Provide the (x, y) coordinate of the cell's center where the given text is located.  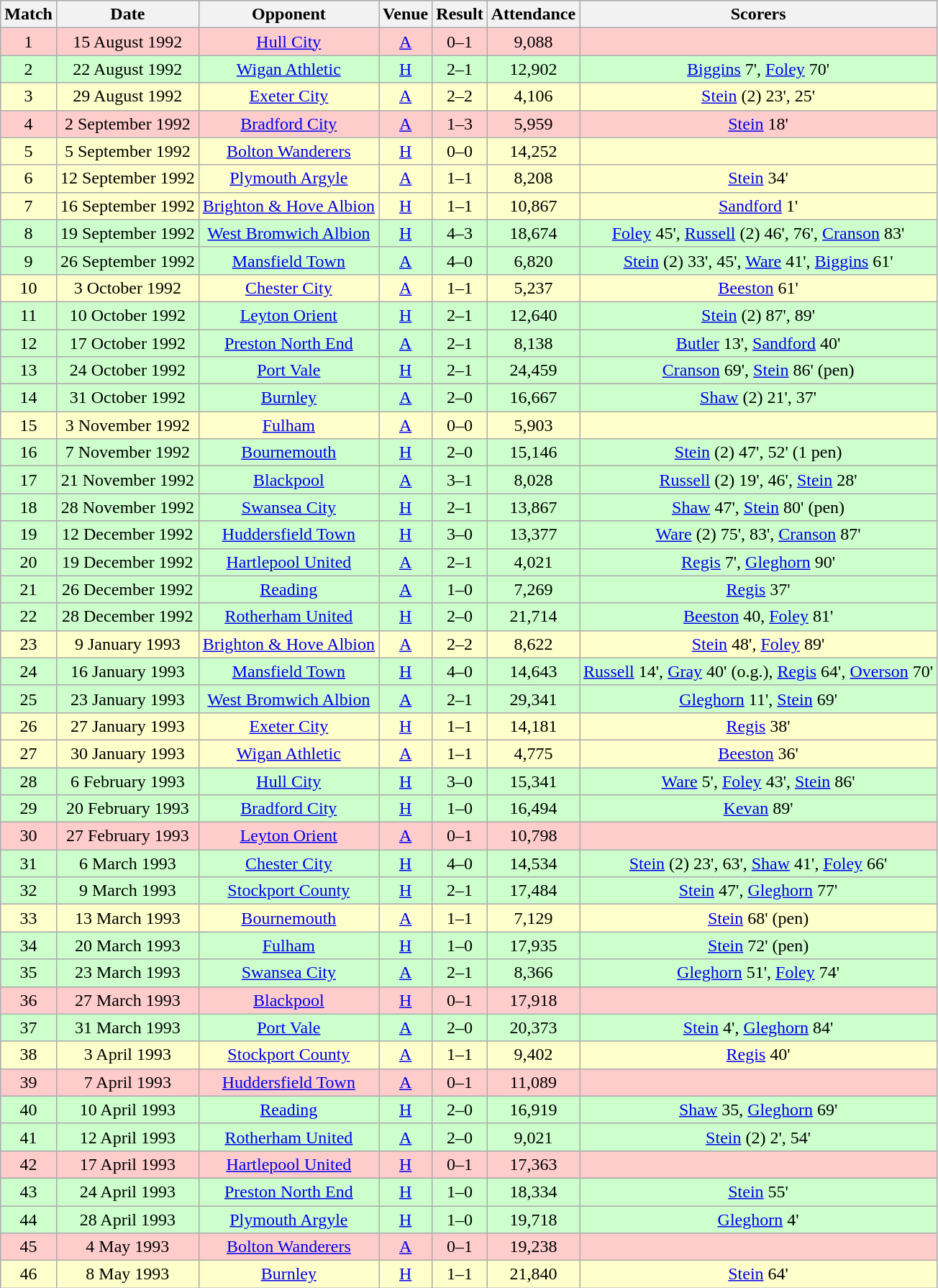
6 March 1993 (127, 863)
Sandford 1' (758, 206)
30 (29, 836)
19,718 (533, 1220)
15 August 1992 (127, 42)
Russell (2) 19', 46', Stein 28' (758, 480)
Shaw (2) 21', 37' (758, 398)
3 (29, 96)
4–3 (460, 233)
24 (29, 671)
10,867 (533, 206)
44 (29, 1220)
29 August 1992 (127, 96)
23 January 1993 (127, 699)
5 September 1992 (127, 151)
31 March 1993 (127, 1028)
17,918 (533, 1000)
28 April 1993 (127, 1220)
9 (29, 260)
12,902 (533, 69)
23 March 1993 (127, 973)
Stein 48', Foley 89' (758, 644)
19 (29, 535)
28 December 1992 (127, 617)
Shaw 35, Gleghorn 69' (758, 1110)
2 (29, 69)
29,341 (533, 699)
8,028 (533, 480)
15,146 (533, 453)
3–1 (460, 480)
Stein 34' (758, 178)
16 (29, 453)
22 (29, 617)
6 (29, 178)
9,402 (533, 1055)
10 (29, 288)
Opponent (288, 14)
Stein 4', Gleghorn 84' (758, 1028)
Date (127, 14)
Biggins 7', Foley 70' (758, 69)
4 May 1993 (127, 1247)
Result (460, 14)
6 February 1993 (127, 781)
41 (29, 1137)
17 April 1993 (127, 1164)
21 (29, 589)
9,021 (533, 1137)
14 (29, 398)
Stein (2) 23', 63', Shaw 41', Foley 66' (758, 863)
Stein 72' (pen) (758, 945)
26 December 1992 (127, 589)
36 (29, 1000)
12,640 (533, 315)
22 August 1992 (127, 69)
37 (29, 1028)
4,775 (533, 753)
8,622 (533, 644)
Regis 37' (758, 589)
13 March 1993 (127, 918)
6,820 (533, 260)
11 (29, 315)
39 (29, 1082)
25 (29, 699)
Scorers (758, 14)
16,667 (533, 398)
3 October 1992 (127, 288)
24,459 (533, 371)
Stein (2) 2', 54' (758, 1137)
8,138 (533, 343)
8,366 (533, 973)
Stein 18' (758, 124)
Regis 38' (758, 726)
35 (29, 973)
Stein 47', Gleghorn 77' (758, 891)
Regis 40' (758, 1055)
27 February 1993 (127, 836)
14,181 (533, 726)
Kevan 89' (758, 809)
38 (29, 1055)
3 April 1993 (127, 1055)
Match (29, 14)
12 (29, 343)
10 April 1993 (127, 1110)
12 December 1992 (127, 535)
Stein (2) 23', 25' (758, 96)
17 October 1992 (127, 343)
29 (29, 809)
30 January 1993 (127, 753)
12 April 1993 (127, 1137)
13,377 (533, 535)
19,238 (533, 1247)
21 November 1992 (127, 480)
20 February 1993 (127, 809)
19 September 1992 (127, 233)
15,341 (533, 781)
5,903 (533, 425)
26 (29, 726)
20,373 (533, 1028)
5,959 (533, 124)
18,674 (533, 233)
31 (29, 863)
Butler 13', Sandford 40' (758, 343)
7 November 1992 (127, 453)
7 (29, 206)
13 (29, 371)
14,643 (533, 671)
1 (29, 42)
Stein 55' (758, 1192)
Foley 45', Russell (2) 46', 76', Cranson 83' (758, 233)
28 (29, 781)
12 September 1992 (127, 178)
13,867 (533, 507)
34 (29, 945)
Beeston 40, Foley 81' (758, 617)
27 (29, 753)
Stein (2) 47', 52' (1 pen) (758, 453)
14,534 (533, 863)
16 September 1992 (127, 206)
9 January 1993 (127, 644)
16,919 (533, 1110)
14,252 (533, 151)
Shaw 47', Stein 80' (pen) (758, 507)
Ware 5', Foley 43', Stein 86' (758, 781)
Stein 64' (758, 1274)
3 November 1992 (127, 425)
Cranson 69', Stein 86' (pen) (758, 371)
26 September 1992 (127, 260)
Russell 14', Gray 40' (o.g.), Regis 64', Overson 70' (758, 671)
Stein (2) 87', 89' (758, 315)
4,106 (533, 96)
Stein 68' (pen) (758, 918)
Gleghorn 4' (758, 1220)
16,494 (533, 809)
17,363 (533, 1164)
8 (29, 233)
10,798 (533, 836)
Ware (2) 75', 83', Cranson 87' (758, 535)
42 (29, 1164)
1–3 (460, 124)
17,484 (533, 891)
Gleghorn 51', Foley 74' (758, 973)
Venue (406, 14)
5 (29, 151)
Regis 7', Gleghorn 90' (758, 562)
7,269 (533, 589)
18,334 (533, 1192)
7 April 1993 (127, 1082)
19 December 1992 (127, 562)
16 January 1993 (127, 671)
33 (29, 918)
7,129 (533, 918)
31 October 1992 (127, 398)
27 January 1993 (127, 726)
24 October 1992 (127, 371)
45 (29, 1247)
20 (29, 562)
27 March 1993 (127, 1000)
4,021 (533, 562)
9 March 1993 (127, 891)
Gleghorn 11', Stein 69' (758, 699)
32 (29, 891)
21,714 (533, 617)
Beeston 36' (758, 753)
28 November 1992 (127, 507)
23 (29, 644)
8 May 1993 (127, 1274)
46 (29, 1274)
15 (29, 425)
17 (29, 480)
11,089 (533, 1082)
9,088 (533, 42)
20 March 1993 (127, 945)
10 October 1992 (127, 315)
5,237 (533, 288)
Stein (2) 33', 45', Ware 41', Biggins 61' (758, 260)
17,935 (533, 945)
Beeston 61' (758, 288)
40 (29, 1110)
21,840 (533, 1274)
4 (29, 124)
43 (29, 1192)
18 (29, 507)
24 April 1993 (127, 1192)
8,208 (533, 178)
2 September 1992 (127, 124)
Attendance (533, 14)
